Search for the cell housing the specified text and yield its [X, Y] center coordinate. 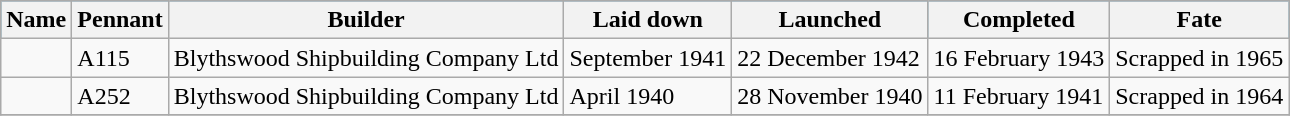
28 November 1940 [830, 96]
Scrapped in 1964 [1200, 96]
Pennant [120, 20]
22 December 1942 [830, 58]
Builder [366, 20]
Fate [1200, 20]
16 February 1943 [1019, 58]
Launched [830, 20]
Laid down [648, 20]
Completed [1019, 20]
A252 [120, 96]
Scrapped in 1965 [1200, 58]
Name [36, 20]
11 February 1941 [1019, 96]
September 1941 [648, 58]
April 1940 [648, 96]
A115 [120, 58]
